Find where the given text appears and provide that cell's center as (x, y) coordinate. 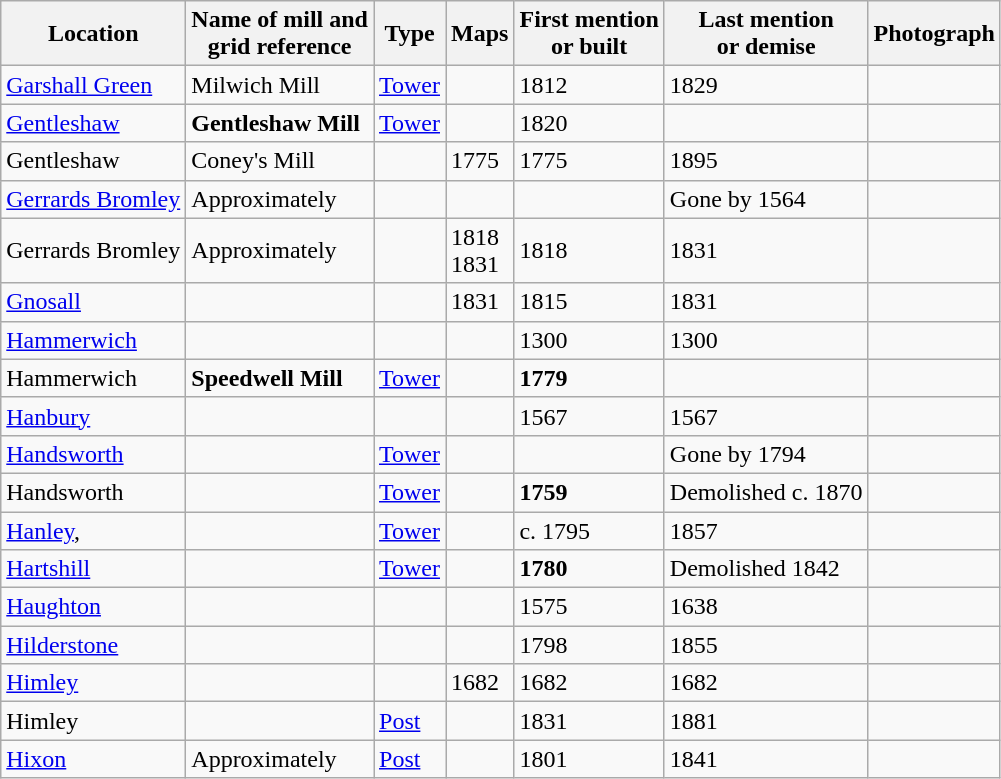
Maps (480, 34)
Location (94, 34)
First mentionor built (589, 34)
Gnosall (94, 302)
Photograph (934, 34)
1820 (589, 123)
Demolished 1842 (766, 569)
1857 (766, 531)
1801 (589, 759)
c. 1795 (589, 531)
1780 (589, 569)
Gone by 1564 (766, 199)
Type (410, 34)
Name of mill andgrid reference (280, 34)
1818 (589, 250)
Hixon (94, 759)
Hartshill (94, 569)
Gentleshaw Mill (280, 123)
1815 (589, 302)
Gone by 1794 (766, 454)
Hilderstone (94, 645)
1895 (766, 161)
Speedwell Mill (280, 378)
Coney's Mill (280, 161)
1798 (589, 645)
Haughton (94, 607)
Garshall Green (94, 85)
1759 (589, 492)
1829 (766, 85)
Last mention or demise (766, 34)
1881 (766, 721)
18181831 (480, 250)
1812 (589, 85)
Milwich Mill (280, 85)
Hanbury (94, 416)
Demolished c. 1870 (766, 492)
1575 (589, 607)
1855 (766, 645)
1841 (766, 759)
1779 (589, 378)
1638 (766, 607)
Hanley, (94, 531)
